Scan for the cell matching the given text and deliver its (X, Y) coordinate at center. 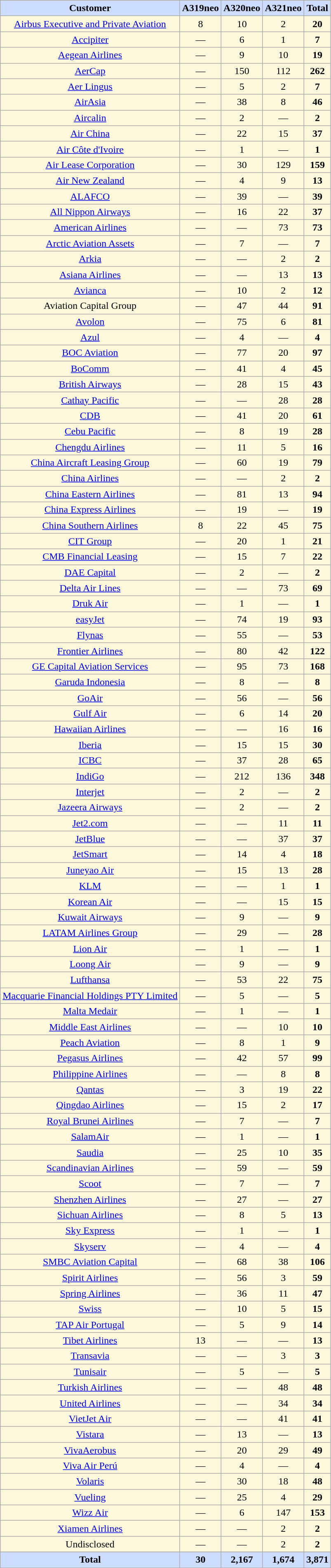
Kuwait Airways (90, 917)
Cathay Pacific (90, 400)
Avolon (90, 322)
Aegean Airlines (90, 55)
Wizz Air (90, 1513)
Scandinavian Airlines (90, 1168)
147 (283, 1513)
China Airlines (90, 478)
60 (242, 463)
VivaAerobus (90, 1450)
GE Capital Aviation Services (90, 666)
Sky Express (90, 1231)
168 (317, 666)
91 (317, 306)
Tunisair (90, 1372)
Volaris (90, 1482)
129 (283, 165)
2,167 (242, 1560)
Aer Lingus (90, 86)
China Southern Airlines (90, 525)
Lufthansa (90, 980)
Juneyao Air (90, 870)
136 (283, 776)
Interjet (90, 792)
Sichuan Airlines (90, 1215)
44 (283, 306)
Iberia (90, 745)
Asiana Airlines (90, 275)
212 (242, 776)
GoAir (90, 698)
Tibet Airlines (90, 1340)
Royal Brunei Airlines (90, 1121)
Vistara (90, 1434)
Druk Air (90, 604)
43 (317, 384)
Scoot (90, 1183)
3,871 (317, 1560)
British Airways (90, 384)
12 (317, 290)
46 (317, 102)
Loong Air (90, 964)
Jazeera Airways (90, 807)
CMB Financial Leasing (90, 557)
United Airlines (90, 1403)
Aircalin (90, 118)
Spring Airlines (90, 1293)
Peach Aviation (90, 1043)
79 (317, 463)
easyJet (90, 619)
Air Côte d'Ivoire (90, 149)
Spirit Airlines (90, 1278)
CDB (90, 415)
CIT Group (90, 541)
China Eastern Airlines (90, 494)
94 (317, 494)
AerCap (90, 71)
Macquarie Financial Holdings PTY Limited (90, 996)
VietJet Air (90, 1419)
BoComm (90, 369)
All Nippon Airways (90, 212)
China Aircraft Leasing Group (90, 463)
Customer (90, 8)
150 (242, 71)
68 (242, 1262)
Gulf Air (90, 714)
Air China (90, 133)
61 (317, 415)
262 (317, 71)
China Express Airlines (90, 510)
ALAFCO (90, 196)
Accipiter (90, 40)
Undisclosed (90, 1544)
Vueling (90, 1497)
Jet2.com (90, 823)
Lion Air (90, 948)
Viva Air Perú (90, 1466)
35 (317, 1152)
77 (242, 353)
Garuda Indonesia (90, 682)
Middle East Airlines (90, 1027)
A319neo (200, 8)
Hawaiian Airlines (90, 729)
159 (317, 165)
95 (242, 666)
Aviation Capital Group (90, 306)
KLM (90, 886)
74 (242, 619)
80 (242, 651)
Air Lease Corporation (90, 165)
AirAsia (90, 102)
Frontier Airlines (90, 651)
Pegasus Airlines (90, 1058)
Qantas (90, 1090)
Air New Zealand (90, 180)
112 (283, 71)
93 (317, 619)
Turkish Airlines (90, 1387)
Delta Air Lines (90, 588)
JetBlue (90, 839)
17 (317, 1105)
Transavia (90, 1356)
SalamAir (90, 1136)
Arkia (90, 259)
Cebu Pacific (90, 431)
DAE Capital (90, 572)
Skyserv (90, 1246)
A320neo (242, 8)
BOC Aviation (90, 353)
IndiGo (90, 776)
Arctic Aviation Assets (90, 243)
Malta Medair (90, 1011)
Swiss (90, 1309)
Korean Air (90, 901)
36 (242, 1293)
Shenzhen Airlines (90, 1199)
Avianca (90, 290)
American Airlines (90, 228)
65 (317, 761)
Flynas (90, 635)
SMBC Aviation Capital (90, 1262)
Xiamen Airlines (90, 1528)
99 (317, 1058)
348 (317, 776)
TAP Air Portugal (90, 1325)
49 (317, 1450)
Airbus Executive and Private Aviation (90, 24)
122 (317, 651)
Qingdao Airlines (90, 1105)
97 (317, 353)
106 (317, 1262)
21 (317, 541)
Saudia (90, 1152)
55 (242, 635)
ICBC (90, 761)
69 (317, 588)
A321neo (283, 8)
LATAM Airlines Group (90, 933)
Azul (90, 337)
Chengdu Airlines (90, 447)
153 (317, 1513)
Philippine Airlines (90, 1074)
JetSmart (90, 854)
57 (283, 1058)
1,674 (283, 1560)
